Extract the (X, Y) coordinate from the center of the cell holding the provided text.  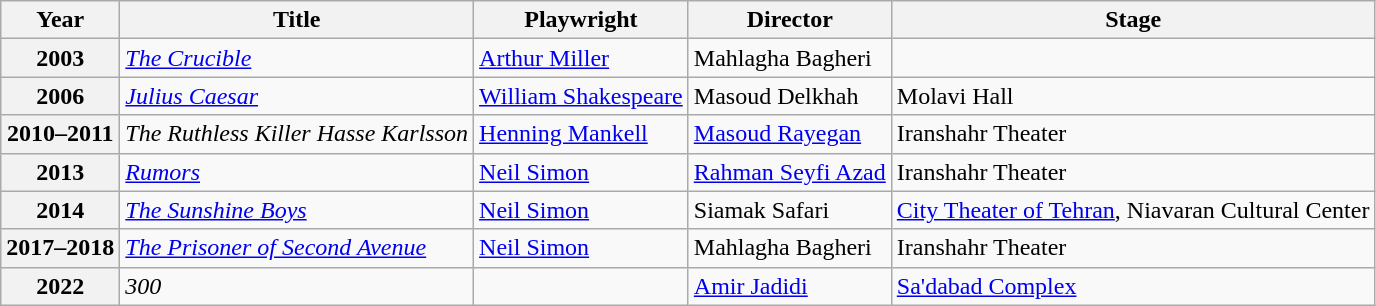
2022 (60, 286)
The Prisoner of Second Avenue (297, 248)
City Theater of Tehran, Niavaran Cultural Center (1133, 210)
2006 (60, 96)
Year (60, 20)
Siamak Safari (790, 210)
Playwright (582, 20)
Amir Jadidi (790, 286)
Title (297, 20)
Henning Mankell (582, 134)
The Sunshine Boys (297, 210)
Stage (1133, 20)
Sa'dabad Complex (1133, 286)
Rahman Seyfi Azad (790, 172)
300 (297, 286)
Julius Caesar (297, 96)
Director (790, 20)
2014 (60, 210)
Masoud Rayegan (790, 134)
William Shakespeare (582, 96)
2010–2011 (60, 134)
Arthur Miller (582, 58)
The Ruthless Killer Hasse Karlsson (297, 134)
Molavi Hall (1133, 96)
2017–2018 (60, 248)
2013 (60, 172)
Masoud Delkhah (790, 96)
Rumors (297, 172)
The Crucible (297, 58)
2003 (60, 58)
